Find where the given text appears and provide that cell's center as [X, Y] coordinate. 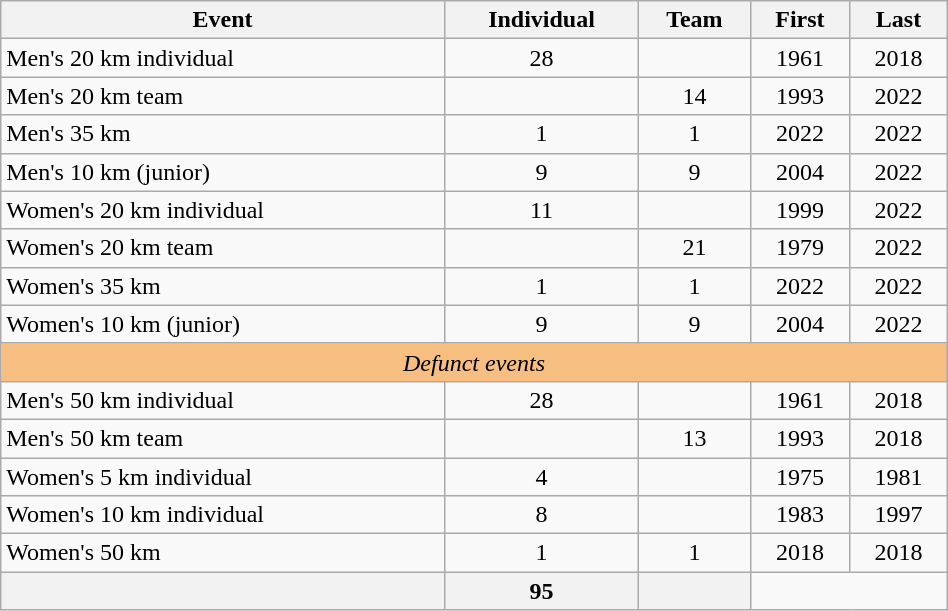
Men's 50 km team [223, 438]
Last [899, 20]
First [800, 20]
Women's 20 km individual [223, 210]
Event [223, 20]
Women's 20 km team [223, 248]
Men's 10 km (junior) [223, 172]
95 [541, 591]
Women's 35 km [223, 286]
13 [694, 438]
Individual [541, 20]
11 [541, 210]
1981 [899, 477]
Team [694, 20]
1999 [800, 210]
1979 [800, 248]
Women's 5 km individual [223, 477]
1983 [800, 515]
1997 [899, 515]
Men's 35 km [223, 134]
Defunct events [474, 362]
Men's 20 km individual [223, 58]
14 [694, 96]
8 [541, 515]
Women's 10 km individual [223, 515]
Men's 50 km individual [223, 400]
21 [694, 248]
Men's 20 km team [223, 96]
Women's 10 km (junior) [223, 324]
4 [541, 477]
1975 [800, 477]
Women's 50 km [223, 553]
